Search for the cell housing the specified text and yield its [x, y] center coordinate. 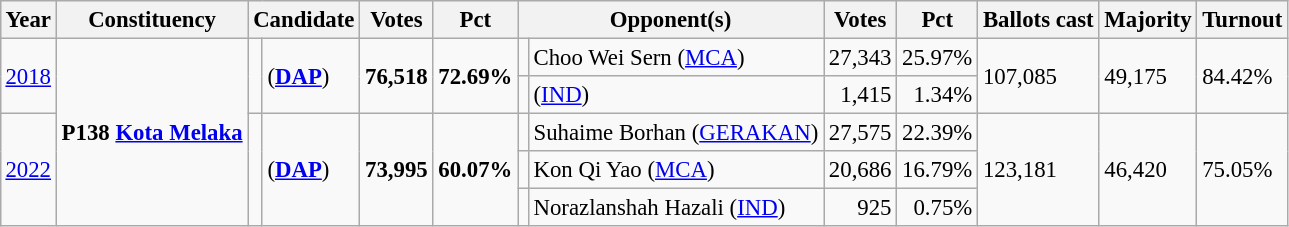
Turnout [1242, 20]
76,518 [396, 76]
1,415 [860, 95]
84.42% [1242, 76]
925 [860, 208]
Kon Qi Yao (MCA) [676, 170]
72.69% [476, 76]
Suhaime Borhan (GERAKAN) [676, 133]
2022 [28, 170]
Candidate [304, 20]
Majority [1148, 20]
0.75% [938, 208]
Norazlanshah Hazali (IND) [676, 208]
2018 [28, 76]
Opponent(s) [671, 20]
75.05% [1242, 170]
107,085 [1038, 76]
Year [28, 20]
73,995 [396, 170]
22.39% [938, 133]
27,343 [860, 57]
20,686 [860, 170]
46,420 [1148, 170]
1.34% [938, 95]
25.97% [938, 57]
P138 Kota Melaka [152, 132]
Choo Wei Sern (MCA) [676, 57]
60.07% [476, 170]
27,575 [860, 133]
123,181 [1038, 170]
Constituency [152, 20]
16.79% [938, 170]
Ballots cast [1038, 20]
(IND) [676, 95]
49,175 [1148, 76]
